For the text-containing cell, return its midpoint in (X, Y) coordinate format. 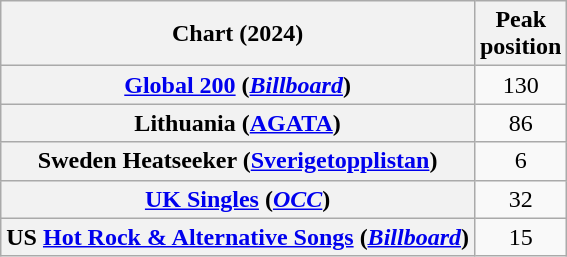
Chart (2024) (238, 34)
Global 200 (Billboard) (238, 85)
32 (520, 199)
6 (520, 161)
Lithuania (AGATA) (238, 123)
130 (520, 85)
UK Singles (OCC) (238, 199)
Peakposition (520, 34)
15 (520, 237)
Sweden Heatseeker (Sverigetopplistan) (238, 161)
86 (520, 123)
US Hot Rock & Alternative Songs (Billboard) (238, 237)
